Output the (x, y) coordinate of the center of the cell containing the given text.  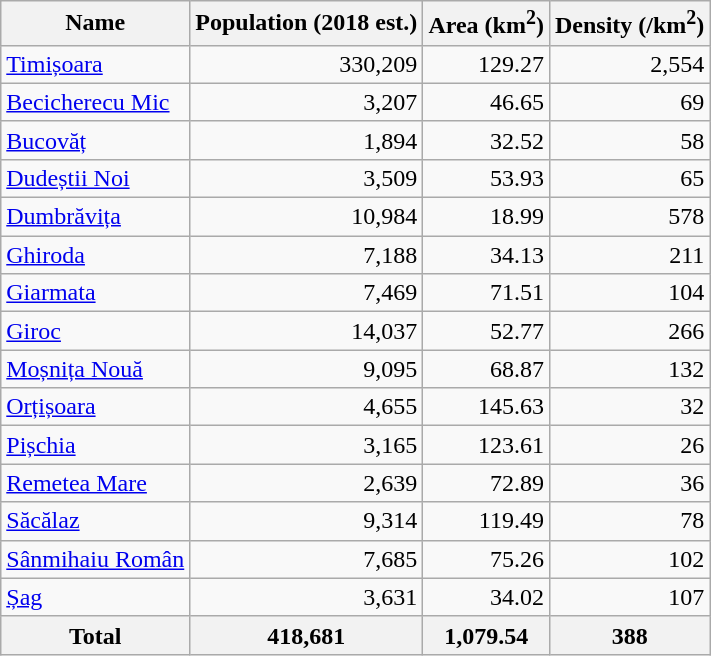
69 (629, 102)
Bucovăț (96, 140)
1,894 (306, 140)
418,681 (306, 635)
129.27 (486, 64)
10,984 (306, 217)
14,037 (306, 331)
Population (2018 est.) (306, 24)
Area (km2) (486, 24)
Timișoara (96, 64)
Sânmihaiu Român (96, 559)
Săcălaz (96, 521)
Giarmata (96, 293)
65 (629, 178)
211 (629, 255)
Remetea Mare (96, 483)
3,631 (306, 597)
9,314 (306, 521)
145.63 (486, 407)
578 (629, 217)
46.65 (486, 102)
Dudeștii Noi (96, 178)
32 (629, 407)
1,079.54 (486, 635)
3,207 (306, 102)
78 (629, 521)
Dumbrăvița (96, 217)
36 (629, 483)
Giroc (96, 331)
75.26 (486, 559)
Becicherecu Mic (96, 102)
4,655 (306, 407)
26 (629, 445)
34.13 (486, 255)
Orțișoara (96, 407)
3,509 (306, 178)
102 (629, 559)
132 (629, 369)
71.51 (486, 293)
Pișchia (96, 445)
32.52 (486, 140)
107 (629, 597)
330,209 (306, 64)
Total (96, 635)
Șag (96, 597)
7,469 (306, 293)
68.87 (486, 369)
266 (629, 331)
52.77 (486, 331)
7,188 (306, 255)
3,165 (306, 445)
388 (629, 635)
2,639 (306, 483)
104 (629, 293)
Density (/km2) (629, 24)
Name (96, 24)
18.99 (486, 217)
9,095 (306, 369)
2,554 (629, 64)
123.61 (486, 445)
Moșnița Nouă (96, 369)
72.89 (486, 483)
53.93 (486, 178)
Ghiroda (96, 255)
58 (629, 140)
119.49 (486, 521)
7,685 (306, 559)
34.02 (486, 597)
